Search for the cell housing the specified text and yield its (X, Y) center coordinate. 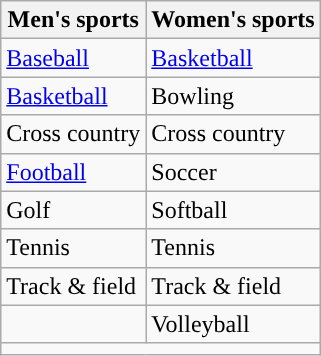
Baseball (74, 58)
Volleyball (233, 324)
Bowling (233, 96)
Women's sports (233, 20)
Men's sports (74, 20)
Football (74, 172)
Soccer (233, 172)
Softball (233, 210)
Golf (74, 210)
